From the cell containing the given text, extract its center point as [X, Y] coordinate. 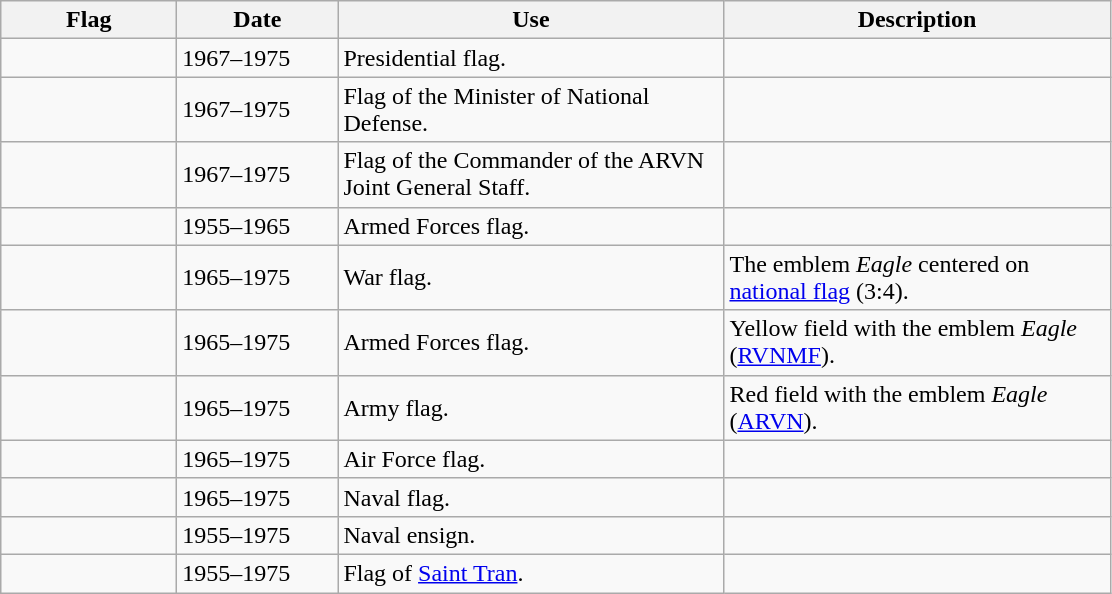
The emblem Eagle centered on national flag (3:4). [917, 278]
Flag [89, 20]
Naval ensign. [531, 535]
Flag of the Minister of National Defense. [531, 110]
War flag. [531, 278]
Presidential flag. [531, 58]
Use [531, 20]
Description [917, 20]
Air Force flag. [531, 459]
Flag of the Commander of the ARVN Joint General Staff. [531, 174]
Yellow field with the emblem Eagle (RVNMF). [917, 342]
Naval flag. [531, 497]
Flag of Saint Tran. [531, 573]
1955–1965 [258, 226]
Red field with the emblem Eagle (ARVN). [917, 408]
Army flag. [531, 408]
Date [258, 20]
